Locate the cell with the specified text and output its (x, y) center coordinate. 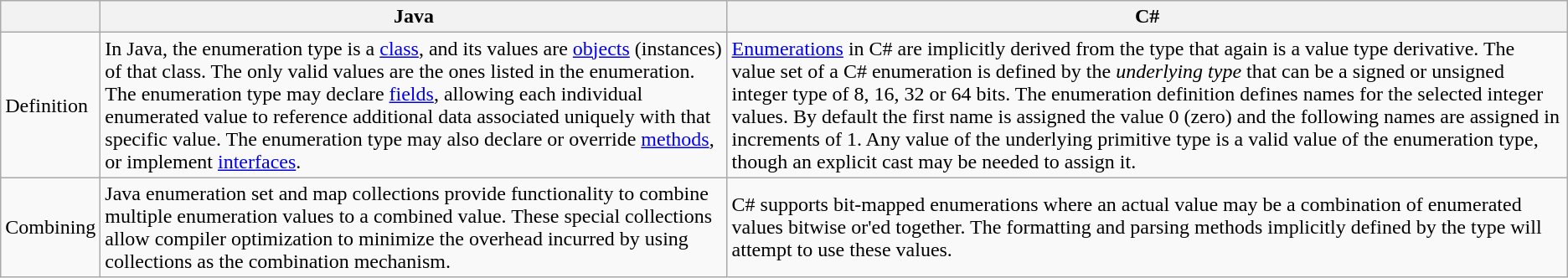
C# (1148, 17)
Combining (50, 228)
Java (414, 17)
Definition (50, 106)
